Search for the cell housing the specified text and yield its (x, y) center coordinate. 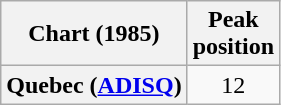
12 (233, 85)
Chart (1985) (94, 34)
Peakposition (233, 34)
Quebec (ADISQ) (94, 85)
